Capture the cell that displays the provided text and extract its [x, y] central coordinate. 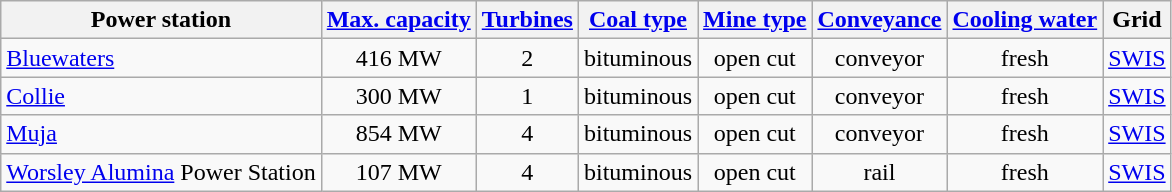
300 MW [398, 96]
Mine type [755, 20]
Bluewaters [161, 58]
rail [880, 172]
Cooling water [1025, 20]
Turbines [527, 20]
Conveyance [880, 20]
Worsley Alumina Power Station [161, 172]
107 MW [398, 172]
Muja [161, 134]
1 [527, 96]
Max. capacity [398, 20]
Power station [161, 20]
416 MW [398, 58]
2 [527, 58]
Collie [161, 96]
Grid [1137, 20]
Coal type [638, 20]
854 MW [398, 134]
